Return the [x, y] coordinate for the center point of the cell that contains the specified text.  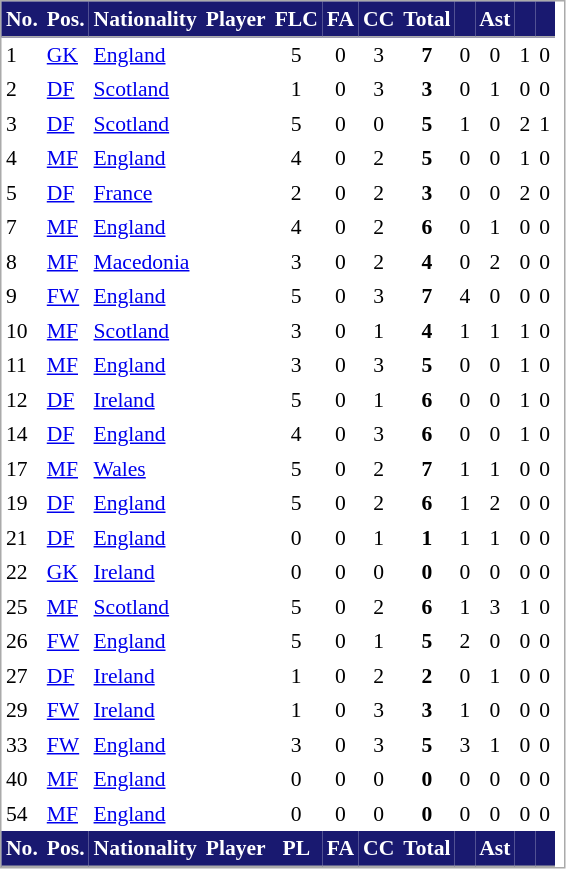
29 [22, 710]
9 [22, 296]
10 [22, 331]
8 [22, 261]
Macedonia [145, 261]
12 [22, 399]
54 [22, 813]
40 [22, 779]
PL [296, 849]
21 [22, 537]
FLC [296, 20]
26 [22, 641]
33 [22, 745]
25 [22, 607]
17 [22, 469]
France [145, 193]
19 [22, 503]
Wales [145, 469]
27 [22, 675]
11 [22, 365]
14 [22, 434]
22 [22, 572]
